Scan for the cell matching the given text and deliver its (x, y) coordinate at center. 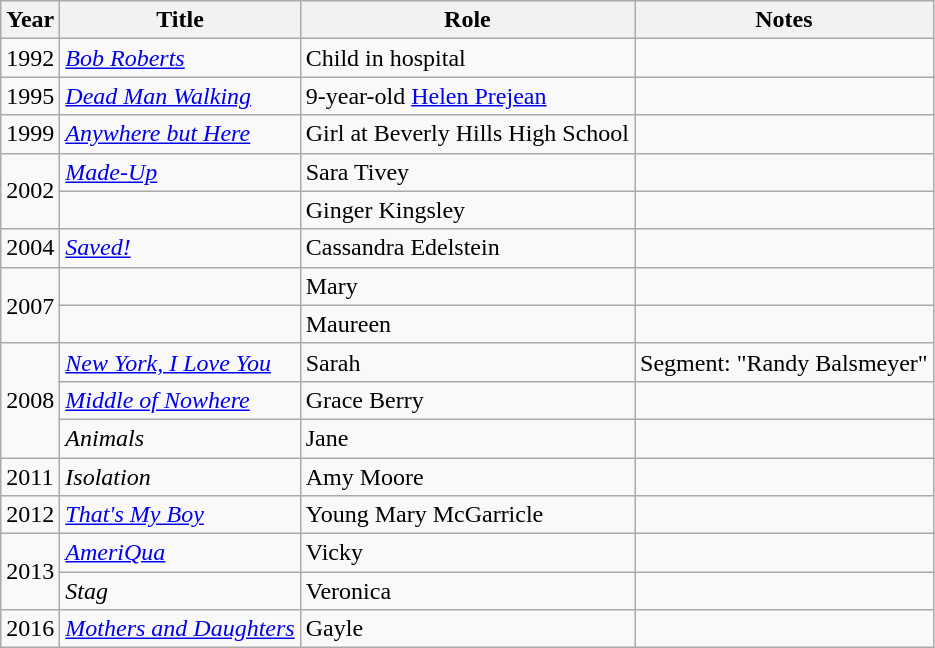
Role (467, 20)
Gayle (467, 629)
Title (180, 20)
Vicky (467, 553)
1995 (30, 96)
1992 (30, 58)
Child in hospital (467, 58)
Notes (784, 20)
2016 (30, 629)
Cassandra Edelstein (467, 248)
2008 (30, 400)
2011 (30, 477)
Mothers and Daughters (180, 629)
Made-Up (180, 172)
2002 (30, 191)
New York, I Love You (180, 362)
Saved! (180, 248)
Young Mary McGarricle (467, 515)
Dead Man Walking (180, 96)
Year (30, 20)
Sara Tivey (467, 172)
2012 (30, 515)
Maureen (467, 324)
Segment: "Randy Balsmeyer" (784, 362)
Grace Berry (467, 400)
Middle of Nowhere (180, 400)
Anywhere but Here (180, 134)
Girl at Beverly Hills High School (467, 134)
Ginger Kingsley (467, 210)
Mary (467, 286)
Isolation (180, 477)
2004 (30, 248)
2007 (30, 305)
Sarah (467, 362)
Stag (180, 591)
1999 (30, 134)
Amy Moore (467, 477)
Veronica (467, 591)
AmeriQua (180, 553)
2013 (30, 572)
Bob Roberts (180, 58)
Animals (180, 438)
That's My Boy (180, 515)
9-year-old Helen Prejean (467, 96)
Jane (467, 438)
